Scan for the cell matching the given text and deliver its (x, y) coordinate at center. 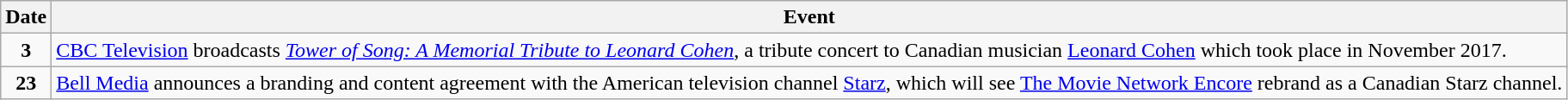
3 (26, 50)
Date (26, 17)
23 (26, 83)
Event (809, 17)
